Capture the cell that displays the provided text and extract its [X, Y] central coordinate. 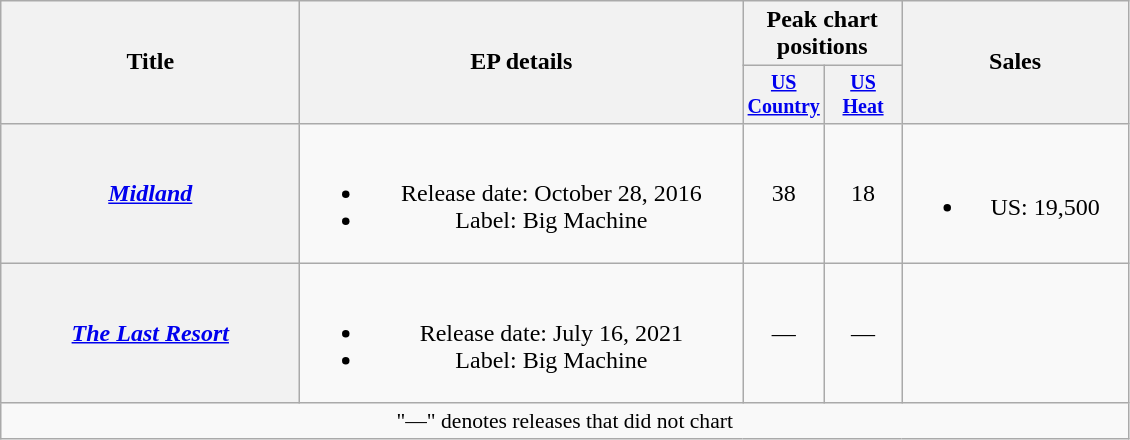
Midland [150, 193]
US Country [784, 94]
18 [864, 193]
USHeat [864, 94]
Release date: July 16, 2021Label: Big Machine [522, 333]
38 [784, 193]
Title [150, 62]
The Last Resort [150, 333]
"—" denotes releases that did not chart [565, 421]
EP details [522, 62]
Sales [1016, 62]
Release date: October 28, 2016Label: Big Machine [522, 193]
US: 19,500 [1016, 193]
Peak chart positions [822, 34]
